Capture the cell that displays the provided text and extract its [X, Y] central coordinate. 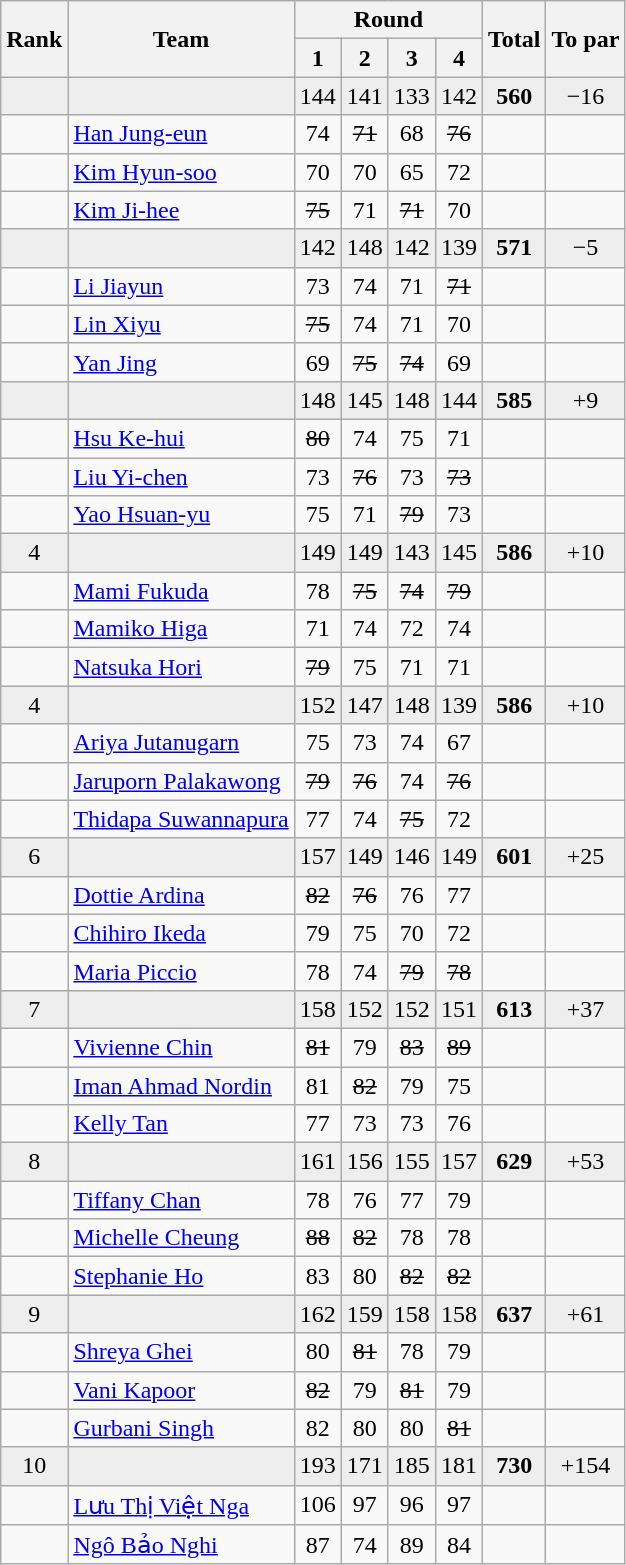
637 [514, 1314]
730 [514, 1466]
Yan Jing [181, 362]
133 [412, 96]
161 [318, 1162]
+9 [586, 400]
Gurbani Singh [181, 1428]
146 [412, 857]
Tiffany Chan [181, 1200]
Chihiro Ikeda [181, 933]
Michelle Cheung [181, 1238]
6 [34, 857]
Kelly Tan [181, 1124]
2 [364, 58]
Ngô Bảo Nghi [181, 1545]
Round [388, 20]
+25 [586, 857]
−5 [586, 248]
10 [34, 1466]
Stephanie Ho [181, 1276]
151 [458, 1009]
96 [412, 1505]
Han Jung-eun [181, 134]
+53 [586, 1162]
156 [364, 1162]
3 [412, 58]
560 [514, 96]
141 [364, 96]
601 [514, 857]
Kim Hyun-soo [181, 172]
Jaruporn Palakawong [181, 781]
193 [318, 1466]
7 [34, 1009]
106 [318, 1505]
68 [412, 134]
571 [514, 248]
Thidapa Suwannapura [181, 819]
Mami Fukuda [181, 591]
Rank [34, 39]
88 [318, 1238]
629 [514, 1162]
155 [412, 1162]
+154 [586, 1466]
9 [34, 1314]
Natsuka Hori [181, 667]
Shreya Ghei [181, 1352]
To par [586, 39]
159 [364, 1314]
613 [514, 1009]
Lưu Thị Việt Nga [181, 1505]
Hsu Ke-hui [181, 438]
Total [514, 39]
−16 [586, 96]
Lin Xiyu [181, 324]
Dottie Ardina [181, 895]
162 [318, 1314]
+37 [586, 1009]
Li Jiayun [181, 286]
+61 [586, 1314]
1 [318, 58]
Kim Ji-hee [181, 210]
143 [412, 553]
Mamiko Higa [181, 629]
87 [318, 1545]
84 [458, 1545]
Vivienne Chin [181, 1047]
Yao Hsuan-yu [181, 515]
Vani Kapoor [181, 1390]
Iman Ahmad Nordin [181, 1085]
Liu Yi-chen [181, 477]
8 [34, 1162]
147 [364, 705]
Ariya Jutanugarn [181, 743]
185 [412, 1466]
171 [364, 1466]
65 [412, 172]
67 [458, 743]
Maria Piccio [181, 971]
585 [514, 400]
181 [458, 1466]
Team [181, 39]
